Detect which cell encompasses the target text, then output its (X, Y) center coordinate. 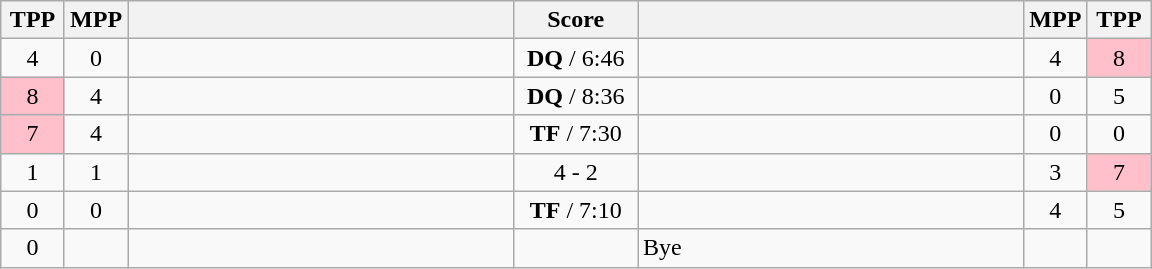
DQ / 6:46 (576, 58)
TF / 7:10 (576, 210)
DQ / 8:36 (576, 96)
Bye (831, 248)
3 (1056, 172)
Score (576, 20)
4 - 2 (576, 172)
TF / 7:30 (576, 134)
